Find where the given text appears and provide that cell's center as (x, y) coordinate. 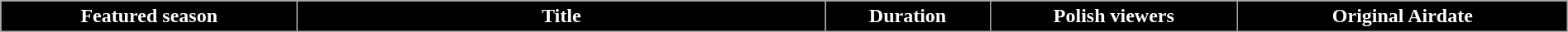
Featured season (149, 16)
Title (562, 16)
Polish viewers (1113, 16)
Original Airdate (1403, 16)
Duration (908, 16)
